Output the (x, y) coordinate of the center of the cell containing the given text.  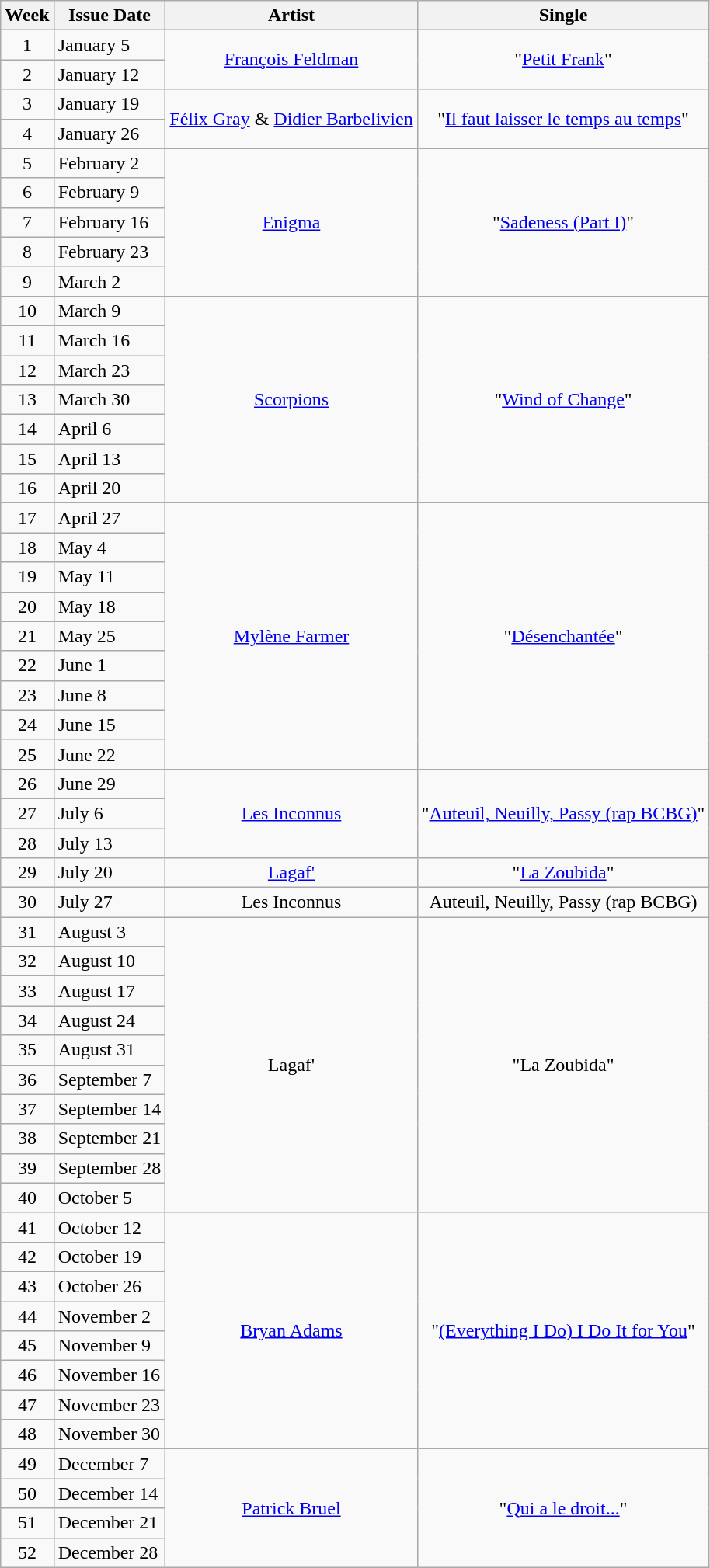
18 (27, 548)
45 (27, 1346)
March 23 (110, 370)
13 (27, 400)
51 (27, 1523)
12 (27, 370)
June 8 (110, 695)
Bryan Adams (291, 1330)
34 (27, 1020)
September 21 (110, 1139)
December 28 (110, 1552)
31 (27, 932)
September 14 (110, 1109)
August 17 (110, 991)
July 6 (110, 813)
44 (27, 1316)
43 (27, 1286)
April 6 (110, 429)
June 22 (110, 754)
November 16 (110, 1375)
Issue Date (110, 16)
August 24 (110, 1020)
33 (27, 991)
38 (27, 1139)
30 (27, 902)
"Sadeness (Part I)" (563, 222)
23 (27, 695)
9 (27, 281)
April 13 (110, 459)
July 13 (110, 843)
February 9 (110, 193)
49 (27, 1464)
February 16 (110, 222)
8 (27, 252)
January 12 (110, 75)
15 (27, 459)
Auteuil, Neuilly, Passy (rap BCBG) (563, 902)
28 (27, 843)
June 29 (110, 784)
4 (27, 134)
May 4 (110, 548)
17 (27, 518)
36 (27, 1080)
April 27 (110, 518)
August 10 (110, 961)
Patrick Bruel (291, 1508)
January 5 (110, 45)
December 7 (110, 1464)
25 (27, 754)
July 20 (110, 873)
March 2 (110, 281)
May 25 (110, 636)
7 (27, 222)
47 (27, 1405)
41 (27, 1227)
10 (27, 311)
October 19 (110, 1257)
50 (27, 1493)
5 (27, 163)
Artist (291, 16)
March 30 (110, 400)
"Wind of Change" (563, 399)
November 30 (110, 1434)
1 (27, 45)
"Auteuil, Neuilly, Passy (rap BCBG)" (563, 813)
May 11 (110, 577)
November 23 (110, 1405)
August 31 (110, 1050)
October 12 (110, 1227)
November 2 (110, 1316)
22 (27, 666)
"Petit Frank" (563, 60)
"Désenchantée" (563, 637)
19 (27, 577)
35 (27, 1050)
37 (27, 1109)
March 9 (110, 311)
21 (27, 636)
20 (27, 607)
2 (27, 75)
December 21 (110, 1523)
January 26 (110, 134)
October 5 (110, 1198)
"(Everything I Do) I Do It for You" (563, 1330)
Félix Gray & Didier Barbelivien (291, 119)
January 19 (110, 104)
29 (27, 873)
March 16 (110, 340)
42 (27, 1257)
February 2 (110, 163)
Week (27, 16)
September 7 (110, 1080)
November 9 (110, 1346)
Scorpions (291, 399)
16 (27, 488)
40 (27, 1198)
32 (27, 961)
August 3 (110, 932)
52 (27, 1552)
Single (563, 16)
Enigma (291, 222)
September 28 (110, 1168)
14 (27, 429)
48 (27, 1434)
11 (27, 340)
July 27 (110, 902)
June 1 (110, 666)
October 26 (110, 1286)
24 (27, 725)
December 14 (110, 1493)
27 (27, 813)
39 (27, 1168)
François Feldman (291, 60)
Mylène Farmer (291, 637)
6 (27, 193)
April 20 (110, 488)
46 (27, 1375)
May 18 (110, 607)
"Qui a le droit..." (563, 1508)
February 23 (110, 252)
June 15 (110, 725)
"Il faut laisser le temps au temps" (563, 119)
3 (27, 104)
26 (27, 784)
